Capture the cell that displays the provided text and extract its (X, Y) central coordinate. 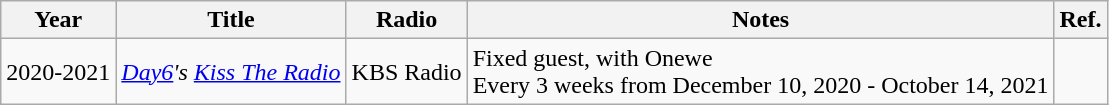
Radio (406, 20)
Fixed guest, with OneweEvery 3 weeks from December 10, 2020 - October 14, 2021 (760, 72)
KBS Radio (406, 72)
2020-2021 (58, 72)
Day6's Kiss The Radio (231, 72)
Ref. (1080, 20)
Title (231, 20)
Year (58, 20)
Notes (760, 20)
